Scan for the cell matching the given text and deliver its [X, Y] coordinate at center. 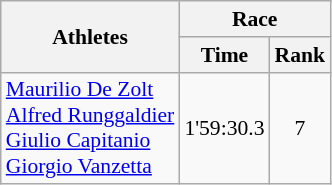
Rank [300, 55]
7 [300, 128]
1'59:30.3 [224, 128]
Athletes [90, 36]
Maurilio De ZoltAlfred RunggaldierGiulio CapitanioGiorgio Vanzetta [90, 128]
Race [254, 19]
Time [224, 55]
